From the cell containing the given text, extract its center point as (X, Y) coordinate. 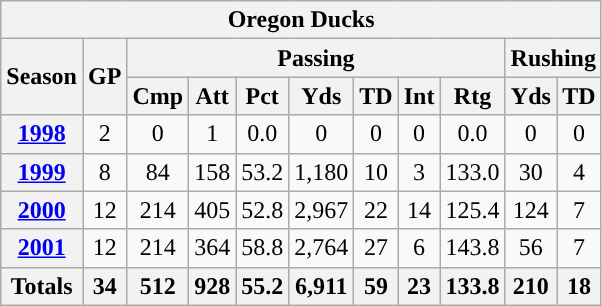
10 (376, 172)
Int (419, 96)
14 (419, 210)
2,764 (322, 248)
56 (531, 248)
30 (531, 172)
3 (419, 172)
133.8 (472, 286)
405 (212, 210)
8 (104, 172)
Rushing (553, 58)
23 (419, 286)
Season (42, 77)
58.8 (262, 248)
53.2 (262, 172)
143.8 (472, 248)
18 (580, 286)
Rtg (472, 96)
59 (376, 286)
Cmp (158, 96)
6,911 (322, 286)
22 (376, 210)
52.8 (262, 210)
158 (212, 172)
2000 (42, 210)
512 (158, 286)
364 (212, 248)
34 (104, 286)
2,967 (322, 210)
2 (104, 134)
Totals (42, 286)
124 (531, 210)
4 (580, 172)
84 (158, 172)
Pct (262, 96)
Oregon Ducks (302, 20)
125.4 (472, 210)
Passing (316, 58)
6 (419, 248)
Att (212, 96)
210 (531, 286)
1 (212, 134)
1998 (42, 134)
1999 (42, 172)
928 (212, 286)
27 (376, 248)
GP (104, 77)
1,180 (322, 172)
133.0 (472, 172)
2001 (42, 248)
55.2 (262, 286)
